Find where the given text appears and provide that cell's center as [X, Y] coordinate. 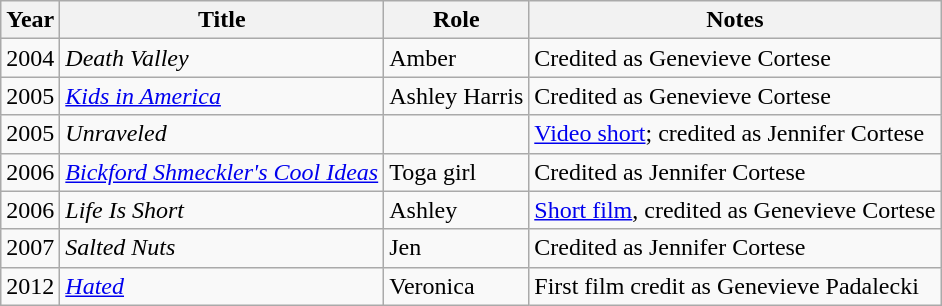
Life Is Short [222, 210]
Kids in America [222, 96]
Role [456, 20]
Year [30, 20]
Veronica [456, 286]
Amber [456, 58]
Notes [735, 20]
Bickford Shmeckler's Cool Ideas [222, 172]
2004 [30, 58]
Toga girl [456, 172]
Title [222, 20]
First film credit as Genevieve Padalecki [735, 286]
Death Valley [222, 58]
Ashley [456, 210]
Ashley Harris [456, 96]
Hated [222, 286]
Short film, credited as Genevieve Cortese [735, 210]
Video short; credited as Jennifer Cortese [735, 134]
Salted Nuts [222, 248]
2012 [30, 286]
Unraveled [222, 134]
Jen [456, 248]
2007 [30, 248]
